Scan for the cell matching the given text and deliver its [x, y] coordinate at center. 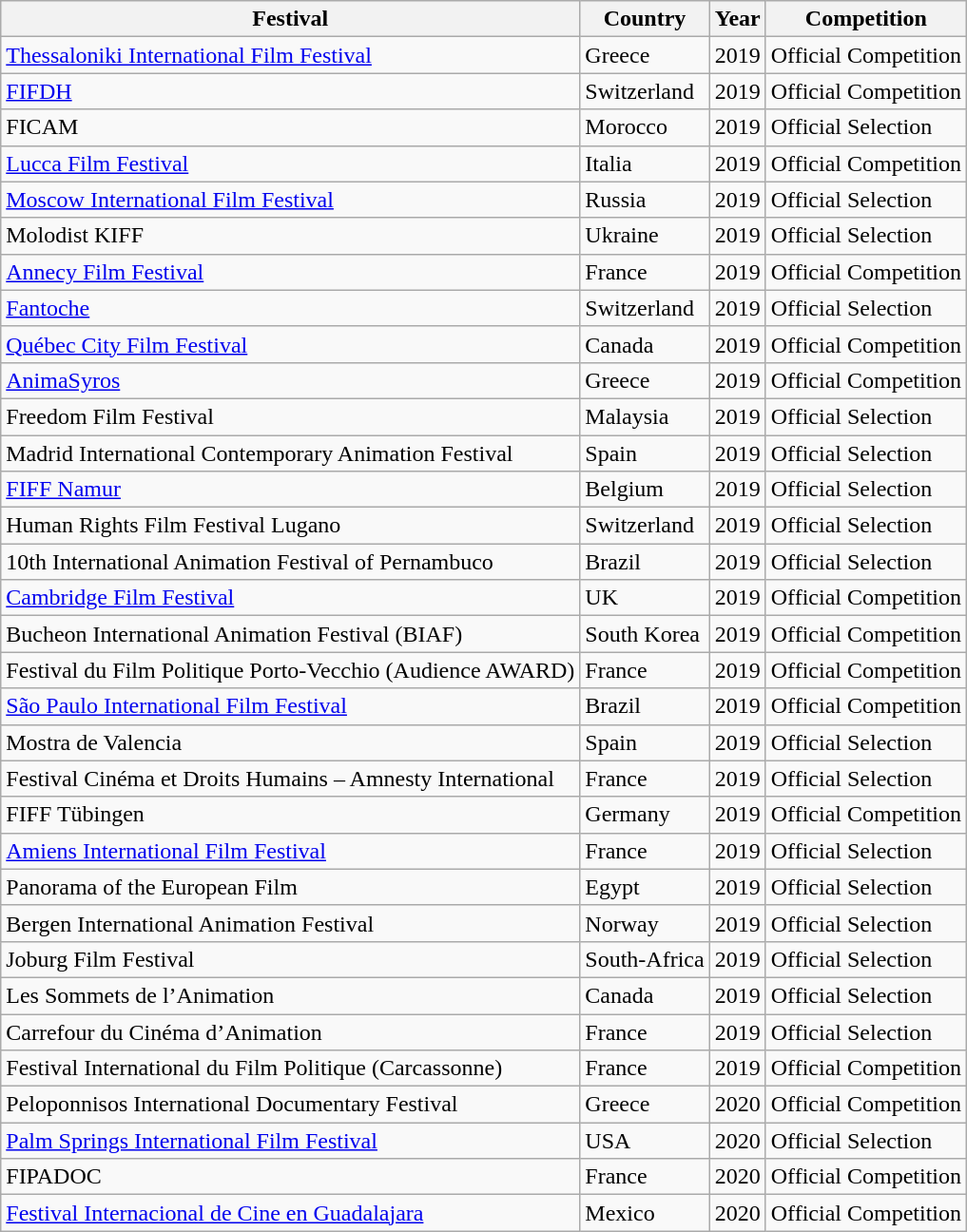
Competition [865, 19]
Festival [291, 19]
USA [645, 1141]
Malaysia [645, 416]
AnimaSyros [291, 380]
Joburg Film Festival [291, 959]
Mexico [645, 1213]
Québec City Film Festival [291, 344]
Thessaloniki International Film Festival [291, 55]
Moscow International Film Festival [291, 200]
Human Rights Film Festival Lugano [291, 526]
Festival International du Film Politique (Carcassonne) [291, 1068]
Bucheon International Animation Festival (BIAF) [291, 634]
FIFF Namur [291, 490]
Panorama of the European Film [291, 887]
Annecy Film Festival [291, 272]
Palm Springs International Film Festival [291, 1141]
Belgium [645, 490]
Year [738, 19]
Egypt [645, 887]
FIPADOC [291, 1177]
Morocco [645, 127]
UK [645, 598]
Norway [645, 923]
Country [645, 19]
Lucca Film Festival [291, 164]
FIFDH [291, 91]
Ukraine [645, 236]
Molodist KIFF [291, 236]
Freedom Film Festival [291, 416]
Cambridge Film Festival [291, 598]
Germany [645, 815]
Les Sommets de l’Animation [291, 995]
South Korea [645, 634]
Festival du Film Politique Porto-Vecchio (Audience AWARD) [291, 670]
Italia [645, 164]
Peloponnisos International Documentary Festival [291, 1105]
São Paulo International Film Festival [291, 706]
Festival Internacional de Cine en Guadalajara [291, 1213]
Carrefour du Cinéma d’Animation [291, 1031]
Mostra de Valencia [291, 742]
FICAM [291, 127]
FIFF Tübingen [291, 815]
Bergen International Animation Festival [291, 923]
South-Africa [645, 959]
10th International Animation Festival of Pernambuco [291, 562]
Fantoche [291, 308]
Madrid International Contemporary Animation Festival [291, 453]
Russia [645, 200]
Amiens International Film Festival [291, 851]
Festival Cinéma et Droits Humains – Amnesty International [291, 779]
